Detect which cell encompasses the target text, then output its (X, Y) center coordinate. 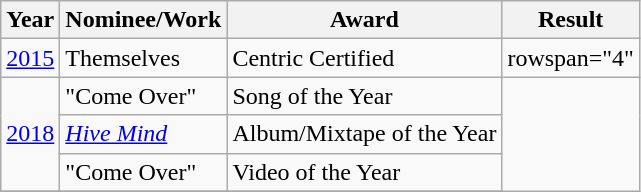
Album/Mixtape of the Year (364, 134)
Result (571, 20)
Song of the Year (364, 96)
Hive Mind (144, 134)
Centric Certified (364, 58)
2018 (30, 134)
2015 (30, 58)
Year (30, 20)
Video of the Year (364, 172)
Award (364, 20)
rowspan="4" (571, 58)
Themselves (144, 58)
Nominee/Work (144, 20)
